Scan for the cell matching the given text and deliver its (X, Y) coordinate at center. 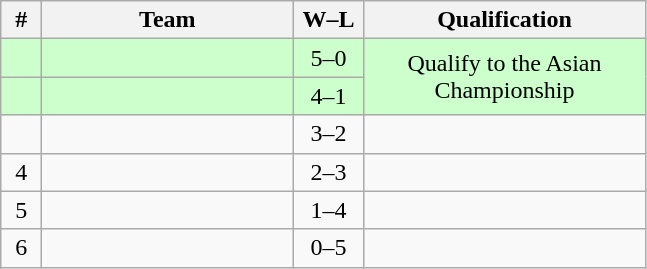
4–1 (328, 96)
3–2 (328, 134)
# (22, 20)
Qualify to the Asian Championship (504, 77)
5–0 (328, 58)
W–L (328, 20)
0–5 (328, 248)
6 (22, 248)
5 (22, 210)
1–4 (328, 210)
Qualification (504, 20)
4 (22, 172)
Team (168, 20)
2–3 (328, 172)
